Locate the cell with the specified text and output its (X, Y) center coordinate. 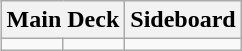
Sideboard (183, 20)
Main Deck (63, 20)
